Capture the cell that displays the provided text and extract its [X, Y] central coordinate. 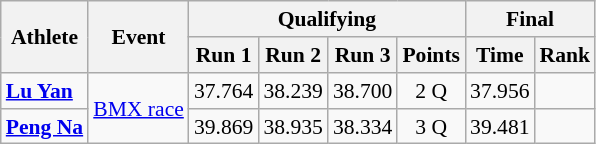
38.334 [362, 126]
39.869 [224, 126]
Run 3 [362, 55]
3 Q [431, 126]
2 Q [431, 91]
38.239 [292, 91]
Final [530, 19]
Time [500, 55]
37.764 [224, 91]
38.700 [362, 91]
Qualifying [327, 19]
38.935 [292, 126]
Run 2 [292, 55]
Lu Yan [44, 91]
Run 1 [224, 55]
Rank [566, 55]
Points [431, 55]
BMX race [138, 108]
Event [138, 36]
37.956 [500, 91]
39.481 [500, 126]
Athlete [44, 36]
Peng Na [44, 126]
